Scan for the cell matching the given text and deliver its (X, Y) coordinate at center. 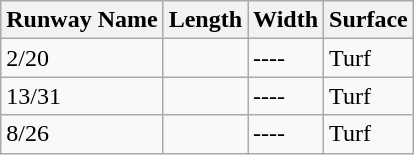
Width (286, 20)
Runway Name (82, 20)
Surface (369, 20)
2/20 (82, 58)
8/26 (82, 134)
13/31 (82, 96)
Length (205, 20)
